For the text-containing cell, return its midpoint in (X, Y) coordinate format. 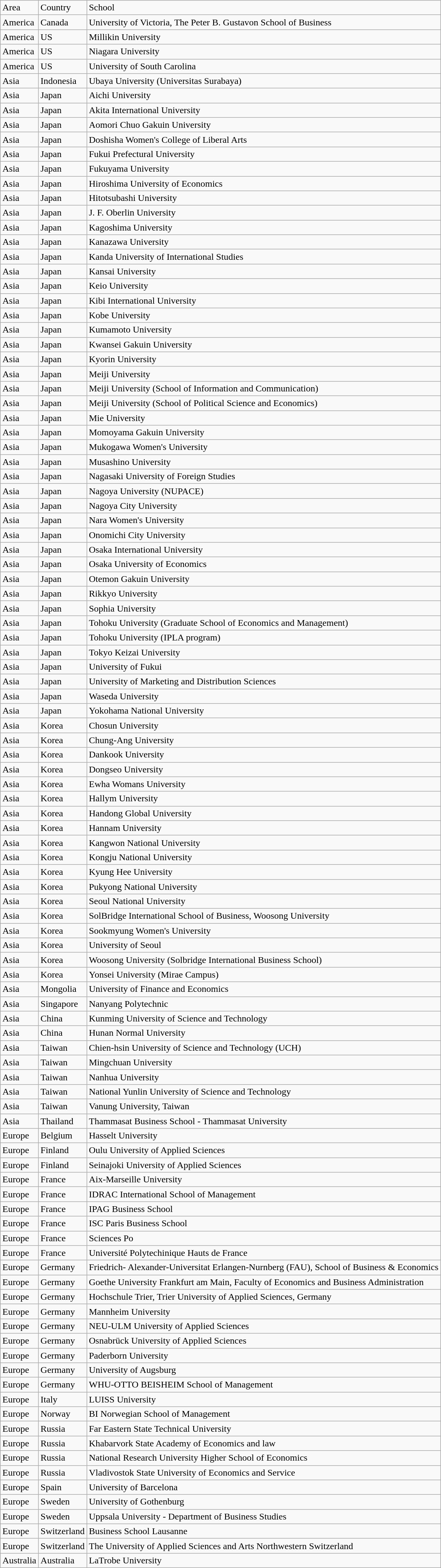
Mingchuan University (264, 1062)
Thammasat Business School - Thammasat University (264, 1121)
IPAG Business School (264, 1209)
The University of Applied Sciences and Arts Northwestern Switzerland (264, 1546)
Hochschule Trier, Trier University of Applied Sciences, Germany (264, 1297)
Sophia University (264, 608)
Onomichi City University (264, 535)
Ubaya University (Universitas Surabaya) (264, 81)
Kobe University (264, 315)
Seoul National University (264, 901)
Momoyama Gakuin University (264, 433)
Kanda University of International Studies (264, 257)
Meiji University (School of Political Science and Economics) (264, 403)
Aichi University (264, 95)
Oulu University of Applied Sciences (264, 1150)
University of South Carolina (264, 66)
Waseda University (264, 696)
Fukui Prefectural University (264, 154)
Kyorin University (264, 359)
Université Polytechinique Hauts de France (264, 1253)
ISC Paris Business School (264, 1224)
Yonsei University (Mirae Campus) (264, 975)
J. F. Oberlin University (264, 213)
Handong Global University (264, 813)
WHU-OTTO BEISHEIM School of Management (264, 1385)
Uppsala University - Department of Business Studies (264, 1516)
Vanung University, Taiwan (264, 1106)
Musashino University (264, 462)
Kwansei Gakuin University (264, 344)
Fukuyama University (264, 169)
Norway (63, 1414)
Rikkyo University (264, 593)
Kongju National University (264, 857)
Thailand (63, 1121)
Belgium (63, 1136)
Indonesia (63, 81)
Sookmyung Women's University (264, 931)
University of Marketing and Distribution Sciences (264, 682)
Chosun University (264, 725)
Mukogawa Women's University (264, 447)
University of Augsburg (264, 1370)
Nagoya University (NUPACE) (264, 491)
University of Fukui (264, 667)
School (264, 8)
Canada (63, 22)
Hallym University (264, 799)
Otemon Gakuin University (264, 579)
Kumamoto University (264, 330)
Kagoshima University (264, 227)
Osnabrück University of Applied Sciences (264, 1341)
Meiji University (264, 374)
IDRAC International School of Management (264, 1194)
Area (19, 8)
Mie University (264, 418)
Nara Women's University (264, 520)
Yokohama National University (264, 711)
University of Seoul (264, 945)
Hasselt University (264, 1136)
Spain (63, 1487)
Vladivostok State University of Economics and Service (264, 1473)
Nanhua University (264, 1077)
Niagara University (264, 52)
Mannheim University (264, 1311)
Dongseo University (264, 769)
Kibi International University (264, 301)
Goethe University Frankfurt am Main, Faculty of Economics and Business Administration (264, 1282)
Ewha Womans University (264, 784)
Hiroshima University of Economics (264, 184)
BI Norwegian School of Management (264, 1414)
Akita International University (264, 110)
Italy (63, 1399)
Kansai University (264, 271)
Friedrich- Alexander-Universitat Erlangen-Nurnberg (FAU), School of Business & Economics (264, 1267)
Dankook University (264, 755)
NEU-ULM University of Applied Sciences (264, 1326)
Hitotsubashi University (264, 198)
Osaka University of Economics (264, 564)
Country (63, 8)
Hannam University (264, 828)
University of Victoria, The Peter B. Gustavon School of Business (264, 22)
University of Gothenburg (264, 1502)
Sciences Po (264, 1238)
Pukyong National University (264, 886)
LUISS University (264, 1399)
Meiji University (School of Information and Communication) (264, 388)
University of Barcelona (264, 1487)
Tohoku University (Graduate School of Economics and Management) (264, 623)
Woosong University (Solbridge International Business School) (264, 960)
Mongolia (63, 989)
National Yunlin University of Science and Technology (264, 1092)
Business School Lausanne (264, 1531)
Khabarvork State Academy of Economics and law (264, 1443)
LaTrobe University (264, 1560)
Nanyang Polytechnic (264, 1004)
Seinajoki University of Applied Sciences (264, 1165)
Kunming University of Science and Technology (264, 1018)
Chien-hsin University of Science and Technology (UCH) (264, 1048)
Nagoya City University (264, 506)
National Research University Higher School of Economics (264, 1458)
Aix-Marseille University (264, 1180)
Kyung Hee University (264, 872)
Singapore (63, 1004)
Keio University (264, 286)
Hunan Normal University (264, 1033)
Far Eastern State Technical University (264, 1429)
Kanazawa University (264, 242)
Aomori Chuo Gakuin University (264, 125)
Chung-Ang University (264, 740)
Doshisha Women's College of Liberal Arts (264, 139)
Millikin University (264, 37)
University of Finance and Economics (264, 989)
Osaka International University (264, 550)
Tokyo Keizai University (264, 652)
Nagasaki University of Foreign Studies (264, 476)
Kangwon National University (264, 843)
Paderborn University (264, 1355)
Tohoku University (IPLA program) (264, 637)
SolBridge International School of Business, Woosong University (264, 916)
